For the text-containing cell, return its midpoint in [x, y] coordinate format. 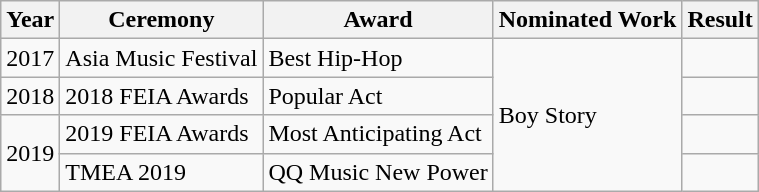
Popular Act [378, 96]
2019 FEIA Awards [162, 134]
TMEA 2019 [162, 172]
2018 FEIA Awards [162, 96]
Most Anticipating Act [378, 134]
2018 [30, 96]
2019 [30, 153]
QQ Music New Power [378, 172]
2017 [30, 58]
Result [720, 20]
Ceremony [162, 20]
Asia Music Festival [162, 58]
Best Hip-Hop [378, 58]
Boy Story [588, 115]
Nominated Work [588, 20]
Award [378, 20]
Year [30, 20]
